Scan for the cell matching the given text and deliver its (X, Y) coordinate at center. 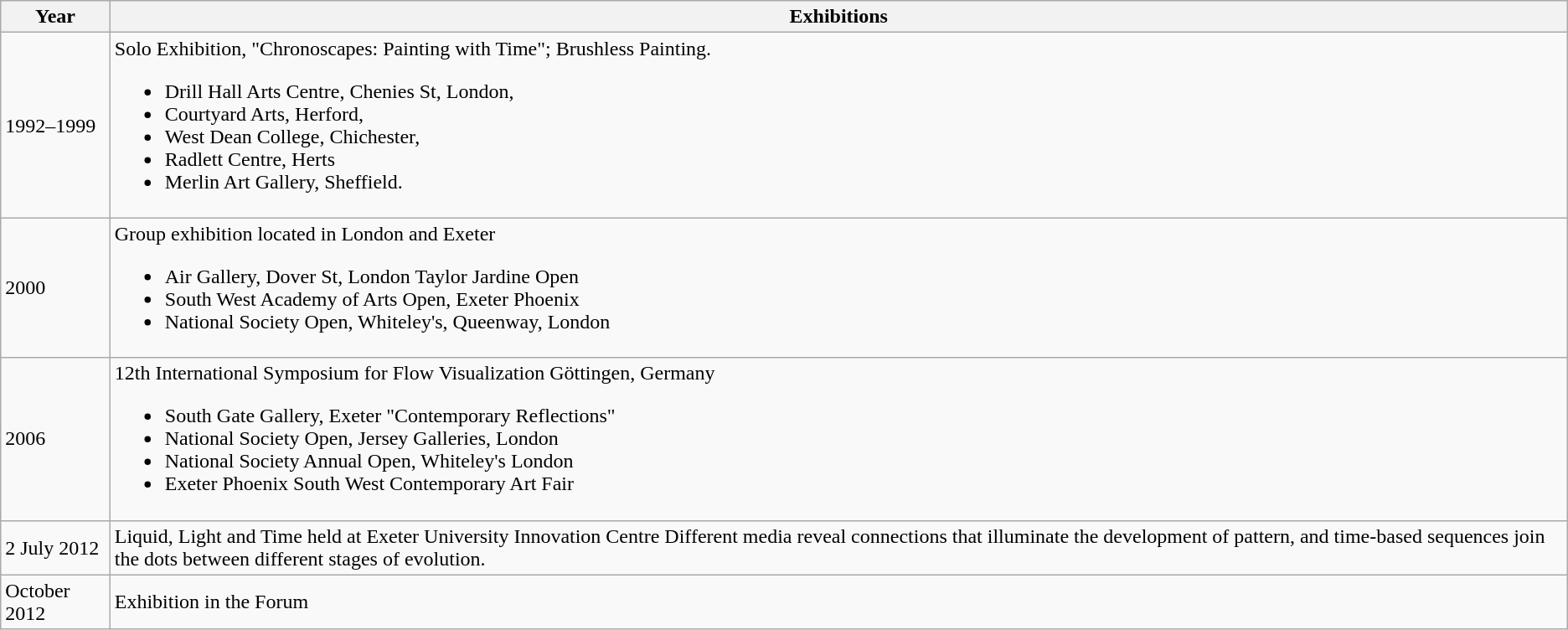
Exhibitions (838, 17)
October 2012 (55, 602)
1992–1999 (55, 126)
2 July 2012 (55, 548)
Year (55, 17)
Exhibition in the Forum (838, 602)
2000 (55, 288)
2006 (55, 439)
